Output the (x, y) coordinate of the center of the cell containing the given text.  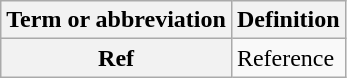
Definition (288, 20)
Reference (288, 58)
Term or abbreviation (116, 20)
Ref (116, 58)
